Identify which cell holds the provided text, then report its [X, Y] central coordinate. 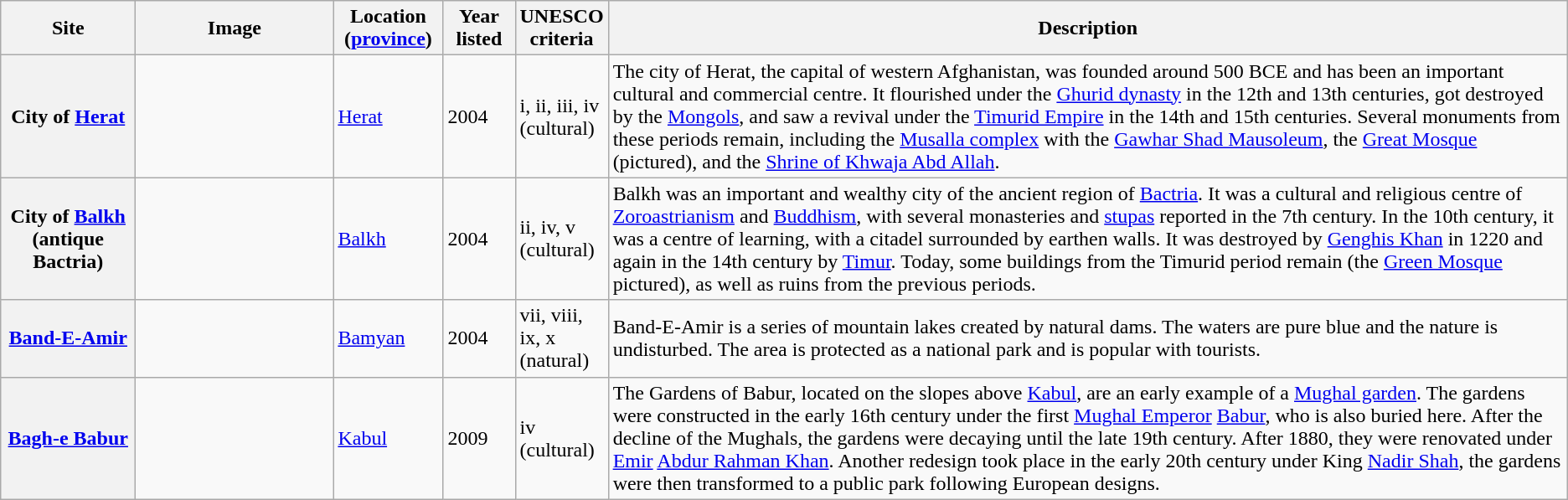
iv (cultural) [561, 438]
Bagh-e Babur [69, 438]
Herat [389, 116]
City of Herat [69, 116]
Balkh [389, 239]
Year listed [479, 28]
City of Balkh (antique Bactria) [69, 239]
Location (province) [389, 28]
Kabul [389, 438]
vii, viii, ix, x (natural) [561, 338]
2009 [479, 438]
Image [235, 28]
Description [1087, 28]
Site [69, 28]
i, ii, iii, iv (cultural) [561, 116]
UNESCO criteria [561, 28]
Bamyan [389, 338]
Band-E-Amir [69, 338]
ii, iv, v (cultural) [561, 239]
